Extract the (x, y) coordinate from the center of the cell holding the provided text.  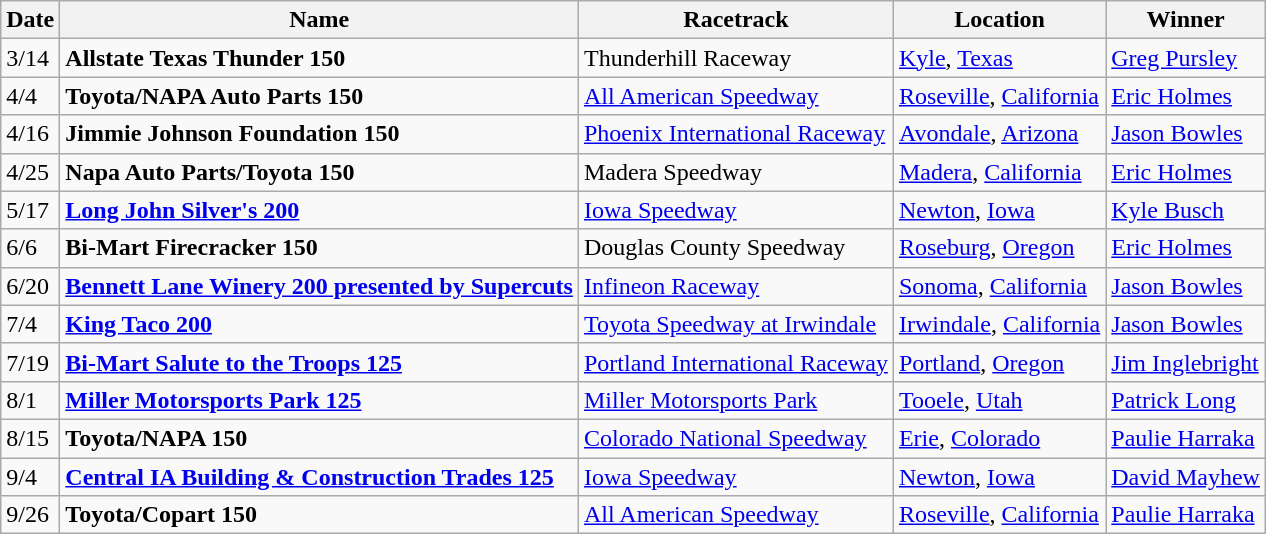
Phoenix International Raceway (736, 134)
Patrick Long (1186, 400)
Douglas County Speedway (736, 248)
3/14 (30, 58)
6/6 (30, 248)
Central IA Building & Construction Trades 125 (320, 477)
Erie, Colorado (999, 438)
Bi-Mart Salute to the Troops 125 (320, 362)
6/20 (30, 286)
7/19 (30, 362)
Kyle, Texas (999, 58)
Napa Auto Parts/Toyota 150 (320, 172)
King Taco 200 (320, 324)
Irwindale, California (999, 324)
Long John Silver's 200 (320, 210)
Miller Motorsports Park 125 (320, 400)
Portland, Oregon (999, 362)
9/4 (30, 477)
Toyota/Copart 150 (320, 515)
Avondale, Arizona (999, 134)
Allstate Texas Thunder 150 (320, 58)
7/4 (30, 324)
Madera, California (999, 172)
Colorado National Speedway (736, 438)
4/25 (30, 172)
Location (999, 20)
Thunderhill Raceway (736, 58)
Kyle Busch (1186, 210)
Sonoma, California (999, 286)
Winner (1186, 20)
David Mayhew (1186, 477)
Portland International Raceway (736, 362)
4/4 (30, 96)
Greg Pursley (1186, 58)
Racetrack (736, 20)
Tooele, Utah (999, 400)
9/26 (30, 515)
Jim Inglebright (1186, 362)
5/17 (30, 210)
8/15 (30, 438)
Miller Motorsports Park (736, 400)
Toyota/NAPA 150 (320, 438)
Bi-Mart Firecracker 150 (320, 248)
Toyota Speedway at Irwindale (736, 324)
Name (320, 20)
8/1 (30, 400)
Bennett Lane Winery 200 presented by Supercuts (320, 286)
Date (30, 20)
Madera Speedway (736, 172)
Roseburg, Oregon (999, 248)
4/16 (30, 134)
Infineon Raceway (736, 286)
Jimmie Johnson Foundation 150 (320, 134)
Toyota/NAPA Auto Parts 150 (320, 96)
